From the cell containing the given text, extract its center point as (X, Y) coordinate. 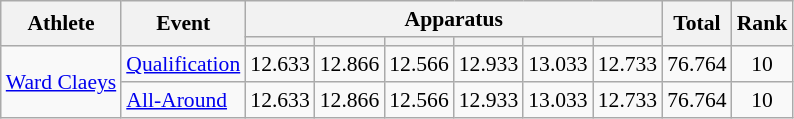
Qualification (183, 64)
Apparatus (454, 19)
Athlete (61, 24)
Rank (762, 24)
Ward Claeys (61, 82)
All-Around (183, 100)
Total (696, 24)
Event (183, 24)
